Scan for the cell matching the given text and deliver its [X, Y] coordinate at center. 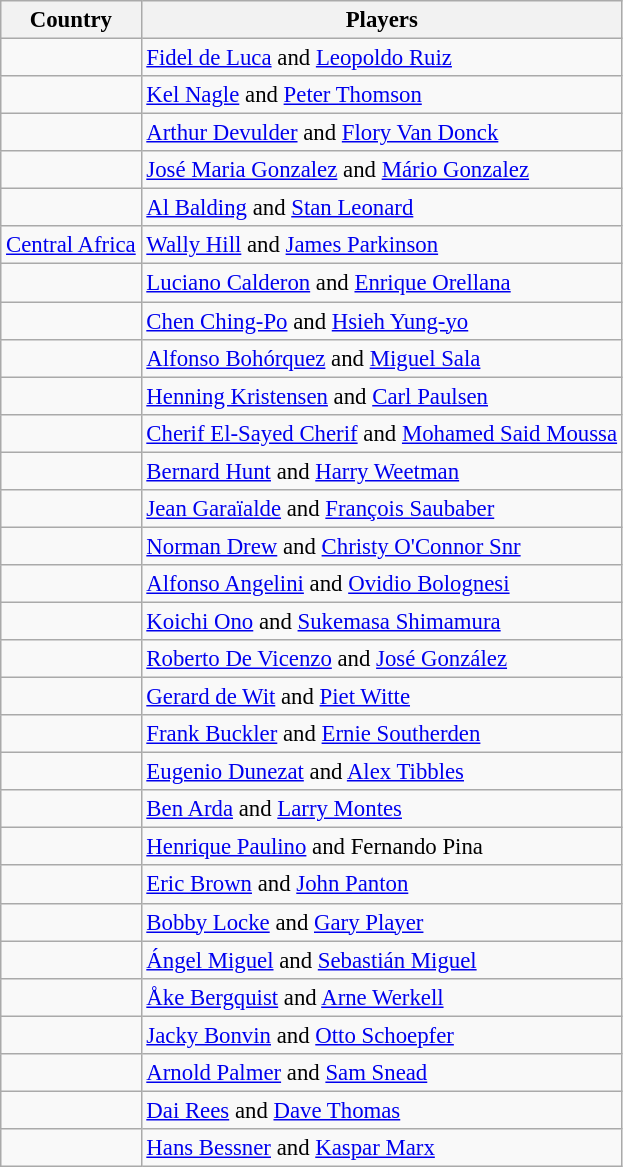
Jacky Bonvin and Otto Schoepfer [382, 1035]
Henrique Paulino and Fernando Pina [382, 847]
Alfonso Bohórquez and Miguel Sala [382, 358]
Åke Bergquist and Arne Werkell [382, 997]
Kel Nagle and Peter Thomson [382, 95]
Ángel Miguel and Sebastián Miguel [382, 960]
Roberto De Vicenzo and José González [382, 659]
Dai Rees and Dave Thomas [382, 1110]
Norman Drew and Christy O'Connor Snr [382, 546]
Eric Brown and John Panton [382, 885]
Wally Hill and James Parkinson [382, 245]
Al Balding and Stan Leonard [382, 208]
Alfonso Angelini and Ovidio Bolognesi [382, 584]
Koichi Ono and Sukemasa Shimamura [382, 621]
José Maria Gonzalez and Mário Gonzalez [382, 170]
Bernard Hunt and Harry Weetman [382, 471]
Chen Ching-Po and Hsieh Yung-yo [382, 321]
Fidel de Luca and Leopoldo Ruiz [382, 58]
Gerard de Wit and Piet Witte [382, 697]
Eugenio Dunezat and Alex Tibbles [382, 772]
Ben Arda and Larry Montes [382, 809]
Arnold Palmer and Sam Snead [382, 1073]
Hans Bessner and Kaspar Marx [382, 1148]
Players [382, 20]
Central Africa [71, 245]
Frank Buckler and Ernie Southerden [382, 734]
Arthur Devulder and Flory Van Donck [382, 133]
Luciano Calderon and Enrique Orellana [382, 283]
Jean Garaïalde and François Saubaber [382, 509]
Cherif El-Sayed Cherif and Mohamed Said Moussa [382, 433]
Bobby Locke and Gary Player [382, 922]
Henning Kristensen and Carl Paulsen [382, 396]
Country [71, 20]
